Identify which cell holds the provided text, then report its [x, y] central coordinate. 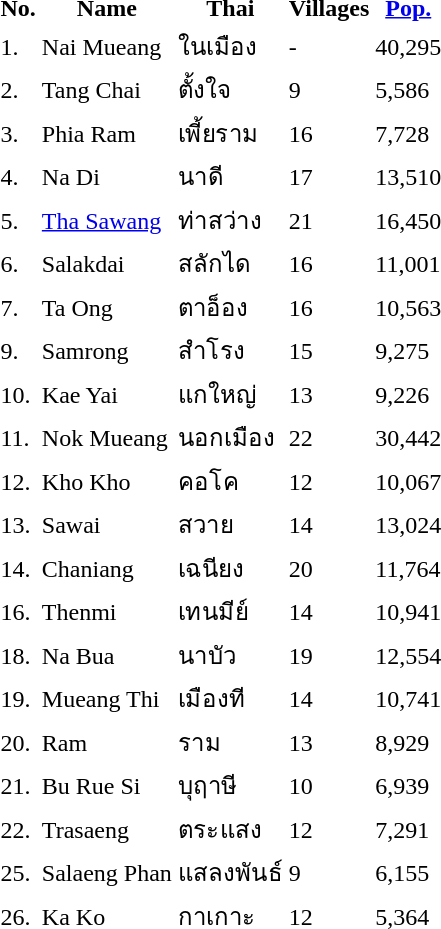
Salaeng Phan [106, 872]
Chaniang [106, 568]
เทนมีย์ [230, 612]
สำโรง [230, 350]
เมืองที [230, 698]
21 [328, 220]
Tang Chai [106, 90]
ตั้งใจ [230, 90]
Nai Mueang [106, 46]
สลักได [230, 264]
Bu Rue Si [106, 786]
Trasaeng [106, 829]
22 [328, 438]
Tha Sawang [106, 220]
Ta Ong [106, 307]
นอกเมือง [230, 438]
Thenmi [106, 612]
Ram [106, 742]
Kae Yai [106, 394]
สวาย [230, 524]
Kho Kho [106, 481]
เพี้ยราม [230, 133]
20 [328, 568]
คอโค [230, 481]
Phia Ram [106, 133]
Na Di [106, 176]
แกใหญ่ [230, 394]
Samrong [106, 350]
เฉนียง [230, 568]
- [328, 46]
ราม [230, 742]
Salakdai [106, 264]
10 [328, 786]
Nok Mueang [106, 438]
นาดี [230, 176]
Na Bua [106, 655]
Mueang Thi [106, 698]
ตระแสง [230, 829]
Sawai [106, 524]
นาบัว [230, 655]
ในเมือง [230, 46]
15 [328, 350]
ท่าสว่าง [230, 220]
17 [328, 176]
19 [328, 655]
บุฤาษี [230, 786]
แสลงพันธ์ [230, 872]
ตาอ็อง [230, 307]
